Detect which cell encompasses the target text, then output its (X, Y) center coordinate. 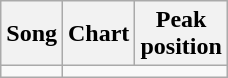
Song (32, 34)
Peakposition (181, 34)
Chart (99, 34)
